Identify which cell holds the provided text, then report its [x, y] central coordinate. 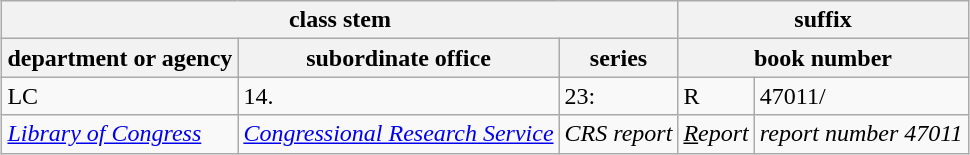
subordinate office [398, 58]
47011/ [861, 96]
report number 47011 [861, 134]
14. [398, 96]
R [716, 96]
Congressional Research Service [398, 134]
Report [716, 134]
CRS report [618, 134]
department or agency [120, 58]
23: [618, 96]
Library of Congress [120, 134]
LC [120, 96]
suffix [823, 20]
book number [823, 58]
class stem [340, 20]
series [618, 58]
